Scan for the cell matching the given text and deliver its (x, y) coordinate at center. 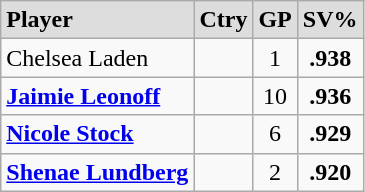
GP (275, 20)
6 (275, 134)
.938 (330, 58)
.920 (330, 172)
Jaimie Leonoff (98, 96)
Player (98, 20)
1 (275, 58)
.936 (330, 96)
Chelsea Laden (98, 58)
Nicole Stock (98, 134)
2 (275, 172)
SV% (330, 20)
Shenae Lundberg (98, 172)
Ctry (224, 20)
10 (275, 96)
.929 (330, 134)
